Return the [x, y] coordinate for the center point of the cell that contains the specified text.  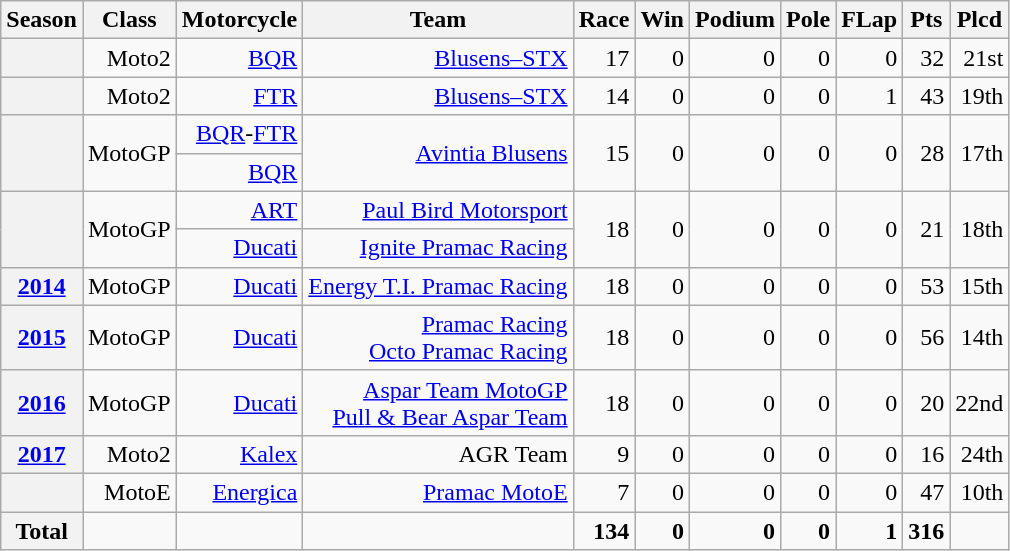
14 [604, 96]
Race [604, 20]
FLap [870, 20]
Pole [808, 20]
2015 [42, 338]
14th [980, 338]
56 [926, 338]
9 [604, 454]
18th [980, 229]
Avintia Blusens [438, 153]
Kalex [240, 454]
15th [980, 286]
43 [926, 96]
Pramac RacingOcto Pramac Racing [438, 338]
24th [980, 454]
15 [604, 153]
53 [926, 286]
Plcd [980, 20]
Aspar Team MotoGPPull & Bear Aspar Team [438, 402]
FTR [240, 96]
BQR-FTR [240, 134]
Pts [926, 20]
316 [926, 531]
Motorcycle [240, 20]
MotoE [129, 492]
16 [926, 454]
Paul Bird Motorsport [438, 210]
20 [926, 402]
Class [129, 20]
47 [926, 492]
21st [980, 58]
Pramac MotoE [438, 492]
19th [980, 96]
Season [42, 20]
134 [604, 531]
Podium [736, 20]
Team [438, 20]
17 [604, 58]
Ignite Pramac Racing [438, 248]
ART [240, 210]
22nd [980, 402]
AGR Team [438, 454]
28 [926, 153]
7 [604, 492]
Energica [240, 492]
17th [980, 153]
Win [662, 20]
Total [42, 531]
Energy T.I. Pramac Racing [438, 286]
2016 [42, 402]
32 [926, 58]
10th [980, 492]
2014 [42, 286]
2017 [42, 454]
21 [926, 229]
